From the cell containing the given text, extract its center point as (X, Y) coordinate. 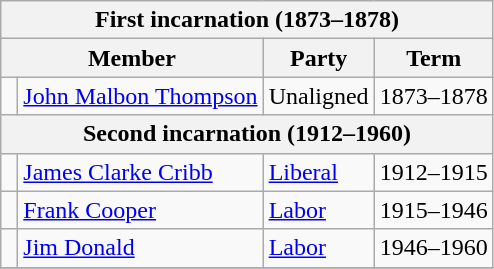
Second incarnation (1912–1960) (247, 134)
Term (434, 58)
Liberal (318, 172)
Frank Cooper (140, 210)
First incarnation (1873–1878) (247, 20)
Party (318, 58)
1915–1946 (434, 210)
Member (132, 58)
John Malbon Thompson (140, 96)
Jim Donald (140, 248)
James Clarke Cribb (140, 172)
1946–1960 (434, 248)
1912–1915 (434, 172)
1873–1878 (434, 96)
Unaligned (318, 96)
